Pinpoint the cell where the given text exists, returning its (x, y) midpoint coordinate. 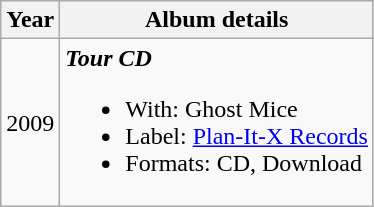
Tour CDWith: Ghost MiceLabel: Plan-It-X RecordsFormats: CD, Download (217, 122)
2009 (30, 122)
Album details (217, 20)
Year (30, 20)
